Return [x, y] of the center of cell containing provided text 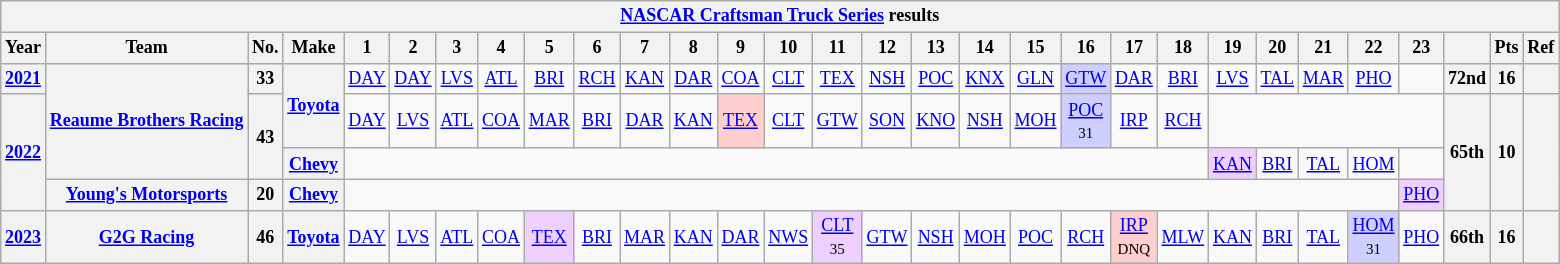
1 [367, 48]
MLW [1182, 237]
CLT35 [837, 237]
65th [1468, 152]
6 [597, 48]
G2G Racing [146, 237]
43 [266, 136]
3 [457, 48]
IRPDNQ [1134, 237]
23 [1422, 48]
5 [549, 48]
Make [314, 48]
NWS [788, 237]
2022 [24, 152]
72nd [1468, 78]
17 [1134, 48]
33 [266, 78]
11 [837, 48]
SON [887, 121]
2 [413, 48]
22 [1374, 48]
12 [887, 48]
Pts [1506, 48]
66th [1468, 237]
Team [146, 48]
No. [266, 48]
2023 [24, 237]
Year [24, 48]
Young's Motorsports [146, 194]
Ref [1541, 48]
46 [266, 237]
HOM31 [1374, 237]
14 [984, 48]
4 [502, 48]
IRP [1134, 121]
19 [1233, 48]
HOM [1374, 164]
KNO [936, 121]
KNX [984, 78]
18 [1182, 48]
7 [645, 48]
POC31 [1086, 121]
GLN [1036, 78]
NASCAR Craftsman Truck Series results [780, 16]
8 [693, 48]
21 [1323, 48]
15 [1036, 48]
Reaume Brothers Racing [146, 121]
2021 [24, 78]
13 [936, 48]
9 [740, 48]
